Capture the cell that displays the provided text and extract its [X, Y] central coordinate. 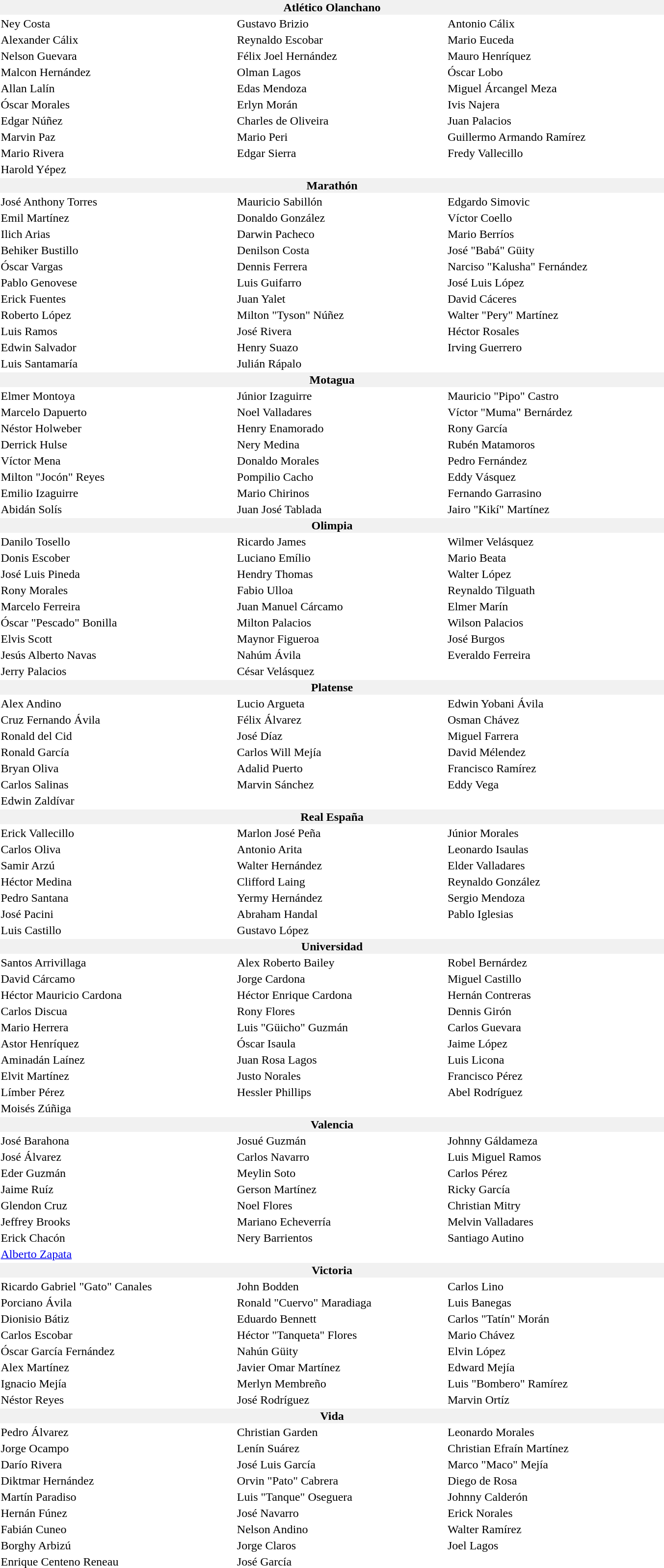
Óscar Morales [117, 105]
Luis Miguel Ramos [556, 1157]
Ricardo Gabriel "Gato" Canales [117, 1286]
José Díaz [341, 736]
Noel Flores [341, 1205]
Luis Ramos [117, 331]
Erick Vallecillo [117, 833]
Edas Mendoza [341, 88]
Santiago Autino [556, 1238]
Diktmar Hernández [117, 1481]
Víctor "Muma" Bernárdez [556, 412]
Samir Arzú [117, 865]
Júnior Morales [556, 833]
Christian Efraín Martínez [556, 1448]
Carlos Will Mejía [341, 752]
Ricky García [556, 1189]
Walter Ramírez [556, 1529]
Denilson Costa [341, 250]
Marathón [332, 185]
Leonardo Isaulas [556, 849]
Donaldo Morales [341, 461]
Ricardo James [341, 542]
Mario Herrera [117, 1027]
Luis "Bombero" Ramírez [556, 1384]
Astor Henríquez [117, 1044]
José Luis Pineda [117, 574]
Luis Santamaría [117, 364]
Límber Pérez [117, 1092]
Edwin Zaldívar [117, 801]
Edwin Yobani Ávila [556, 704]
Francisco Ramírez [556, 768]
Gustavo Brizio [341, 24]
Adalid Puerto [341, 768]
Ronald "Cuervo" Maradiaga [341, 1303]
Carlos Discua [117, 1011]
Universidad [332, 946]
Melvin Valladares [556, 1222]
Mario Beata [556, 558]
Óscar Isaula [341, 1044]
Jesús Alberto Navas [117, 655]
Mario Chirinos [341, 493]
Eddy Vásquez [556, 477]
Luis Banegas [556, 1303]
Félix Álvarez [341, 720]
José Rivera [341, 331]
Hernán Fúnez [117, 1513]
Henry Enamorado [341, 428]
Jorge Cardona [341, 979]
Cruz Fernando Ávila [117, 720]
Mauricio Sabillón [341, 202]
Jaime Ruíz [117, 1189]
Reynaldo Tilguath [556, 590]
José Pacini [117, 914]
Ignacio Mejía [117, 1384]
Erick Chacón [117, 1238]
Platense [332, 687]
Pompilio Cacho [341, 477]
Nelson Andino [341, 1529]
Mario Chávez [556, 1335]
Carlos Navarro [341, 1157]
Rubén Matamoros [556, 444]
Rony Flores [341, 1011]
Fernando Garrasino [556, 493]
Christian Garden [341, 1432]
José Luis García [341, 1464]
Abidán Solís [117, 509]
José Álvarez [117, 1157]
Pablo Iglesias [556, 914]
Luis Guifarro [341, 283]
José Navarro [341, 1513]
Donis Escober [117, 558]
Eduardo Bennett [341, 1319]
Wilson Palacios [556, 623]
Milton "Tyson" Núñez [341, 315]
Walter Hernández [341, 865]
Ivis Najera [556, 105]
Noel Valladares [341, 412]
Néstor Reyes [117, 1400]
Héctor Medina [117, 882]
Marcelo Ferreira [117, 606]
David Cárcamo [117, 979]
Jorge Claros [341, 1545]
Nahúm Ávila [341, 655]
Carlos Escobar [117, 1335]
Mario Euceda [556, 40]
Marvin Paz [117, 137]
Leonardo Morales [556, 1432]
David Cáceres [556, 299]
Jaime López [556, 1044]
Héctor Enrique Cardona [341, 995]
Vida [332, 1416]
Carlos Guevara [556, 1027]
Martín Paradiso [117, 1497]
Francisco Pérez [556, 1076]
José Luis López [556, 283]
Yermy Hernández [341, 898]
Hendry Thomas [341, 574]
José "Babá" Güity [556, 250]
Elmer Marín [556, 606]
Marvin Ortíz [556, 1400]
Edgar Sierra [341, 153]
Olman Lagos [341, 72]
Víctor Mena [117, 461]
Darío Rivera [117, 1464]
Valencia [332, 1124]
Mauricio "Pipo" Castro [556, 396]
Malcon Hernández [117, 72]
Motagua [332, 380]
Dennis Ferrera [341, 266]
Milton Palacios [341, 623]
Marcelo Dapuerto [117, 412]
Narciso "Kalusha" Fernández [556, 266]
Luis "Güicho" Guzmán [341, 1027]
Olimpia [332, 525]
Santos Arrivillaga [117, 963]
Guillermo Armando Ramírez [556, 137]
Justo Norales [341, 1076]
Reynaldo Escobar [341, 40]
Antonio Cálix [556, 24]
Óscar García Fernández [117, 1351]
Julián Rápalo [341, 364]
Alex Roberto Bailey [341, 963]
Carlos "Tatín" Morán [556, 1319]
Nery Medina [341, 444]
Donaldo González [341, 218]
Harold Yépez [117, 169]
Lenín Suárez [341, 1448]
Antonio Arita [341, 849]
Josué Guzmán [341, 1141]
Fabio Ulloa [341, 590]
Marlon José Peña [341, 833]
Abraham Handal [341, 914]
Carlos Pérez [556, 1173]
Edgardo Simovic [556, 202]
Aminadán Laínez [117, 1060]
Luis Licona [556, 1060]
Óscar Vargas [117, 266]
Luis Castillo [117, 930]
Fredy Vallecillo [556, 153]
Alexander Cálix [117, 40]
Walter "Pery" Martínez [556, 315]
David Mélendez [556, 752]
Juan Manuel Cárcamo [341, 606]
Héctor Mauricio Cardona [117, 995]
Elvin López [556, 1351]
Dionisio Bátiz [117, 1319]
Elvis Scott [117, 639]
Héctor Rosales [556, 331]
Abel Rodríguez [556, 1092]
Elvit Martínez [117, 1076]
Robel Bernárdez [556, 963]
Juan Palacios [556, 121]
Hernán Contreras [556, 995]
Fabián Cuneo [117, 1529]
José Anthony Torres [117, 202]
Alex Andino [117, 704]
Pablo Genovese [117, 283]
Allan Lalín [117, 88]
Néstor Holweber [117, 428]
Roberto López [117, 315]
Emilio Izaguirre [117, 493]
Alberto Zapata [117, 1254]
Diego de Rosa [556, 1481]
Erick Norales [556, 1513]
Javier Omar Martínez [341, 1367]
Edward Mejía [556, 1367]
Luciano Emílio [341, 558]
Real España [332, 817]
Ney Costa [117, 24]
Juan José Tablada [341, 509]
Ilich Arias [117, 234]
Juan Yalet [341, 299]
Mariano Echeverría [341, 1222]
Óscar Lobo [556, 72]
Jerry Palacios [117, 671]
Clifford Laing [341, 882]
Atlético Olanchano [332, 7]
Nery Barrientos [341, 1238]
Moisés Zúñiga [117, 1108]
Luis "Tanque" Oseguera [341, 1497]
Carlos Oliva [117, 849]
Miguel Farrera [556, 736]
Christian Mitry [556, 1205]
José Burgos [556, 639]
Mauro Henríquez [556, 56]
Reynaldo González [556, 882]
Héctor "Tanqueta" Flores [341, 1335]
Eder Guzmán [117, 1173]
Gustavo López [341, 930]
Johnny Gáldameza [556, 1141]
Henry Suazo [341, 347]
Pedro Álvarez [117, 1432]
Óscar "Pescado" Bonilla [117, 623]
Miguel Castillo [556, 979]
Hessler Phillips [341, 1092]
Behiker Bustillo [117, 250]
Merlyn Membreño [341, 1384]
Lucio Argueta [341, 704]
Júnior Izaguirre [341, 396]
José Barahona [117, 1141]
Jorge Ocampo [117, 1448]
Bryan Oliva [117, 768]
José Rodríguez [341, 1400]
Rony García [556, 428]
Dennis Girón [556, 1011]
Orvin "Pato" Cabrera [341, 1481]
Nelson Guevara [117, 56]
Marco "Maco" Mejía [556, 1464]
Marvin Sánchez [341, 784]
Mario Peri [341, 137]
Jeffrey Brooks [117, 1222]
Gerson Martínez [341, 1189]
Erick Fuentes [117, 299]
Juan Rosa Lagos [341, 1060]
John Bodden [341, 1286]
Meylin Soto [341, 1173]
Emil Martínez [117, 218]
Derrick Hulse [117, 444]
Rony Morales [117, 590]
Osman Chávez [556, 720]
Johnny Calderón [556, 1497]
Elder Valladares [556, 865]
Mario Rivera [117, 153]
Glendon Cruz [117, 1205]
Darwin Pacheco [341, 234]
Victoria [332, 1270]
Pedro Fernández [556, 461]
Joel Lagos [556, 1545]
Ronald García [117, 752]
Eddy Vega [556, 784]
Elmer Montoya [117, 396]
Sergio Mendoza [556, 898]
Jairo "Kikí" Martínez [556, 509]
Miguel Árcangel Meza [556, 88]
Carlos Salinas [117, 784]
Wilmer Velásquez [556, 542]
Danilo Tosello [117, 542]
Irving Guerrero [556, 347]
Porciano Ávila [117, 1303]
Alex Martínez [117, 1367]
César Velásquez [341, 671]
Ronald del Cid [117, 736]
Mario Berríos [556, 234]
Félix Joel Hernández [341, 56]
Pedro Santana [117, 898]
Víctor Coello [556, 218]
Maynor Figueroa [341, 639]
Edwin Salvador [117, 347]
Charles de Oliveira [341, 121]
Everaldo Ferreira [556, 655]
Nahún Güity [341, 1351]
Erlyn Morán [341, 105]
Milton "Jocón" Reyes [117, 477]
Edgar Núñez [117, 121]
Borghy Arbizú [117, 1545]
Walter López [556, 574]
Carlos Lino [556, 1286]
